From the cell containing the given text, extract its center point as [x, y] coordinate. 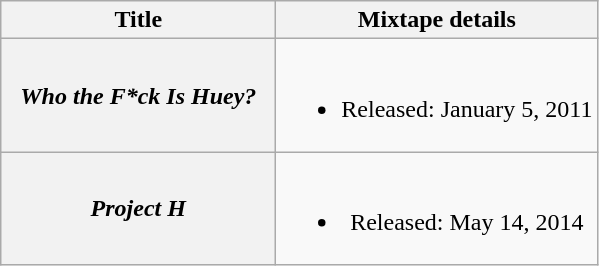
Who the F*ck Is Huey? [138, 96]
Released: May 14, 2014 [437, 208]
Mixtape details [437, 20]
Title [138, 20]
Project H [138, 208]
Released: January 5, 2011 [437, 96]
